Capture the cell that displays the provided text and extract its [X, Y] central coordinate. 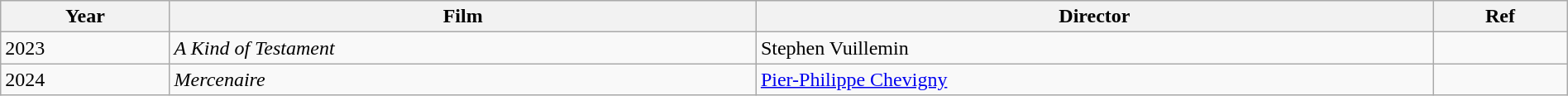
Ref [1500, 17]
Director [1094, 17]
Year [85, 17]
Mercenaire [463, 79]
Stephen Vuillemin [1094, 48]
2024 [85, 79]
Film [463, 17]
Pier-Philippe Chevigny [1094, 79]
2023 [85, 48]
A Kind of Testament [463, 48]
